From the cell containing the given text, extract its center point as (X, Y) coordinate. 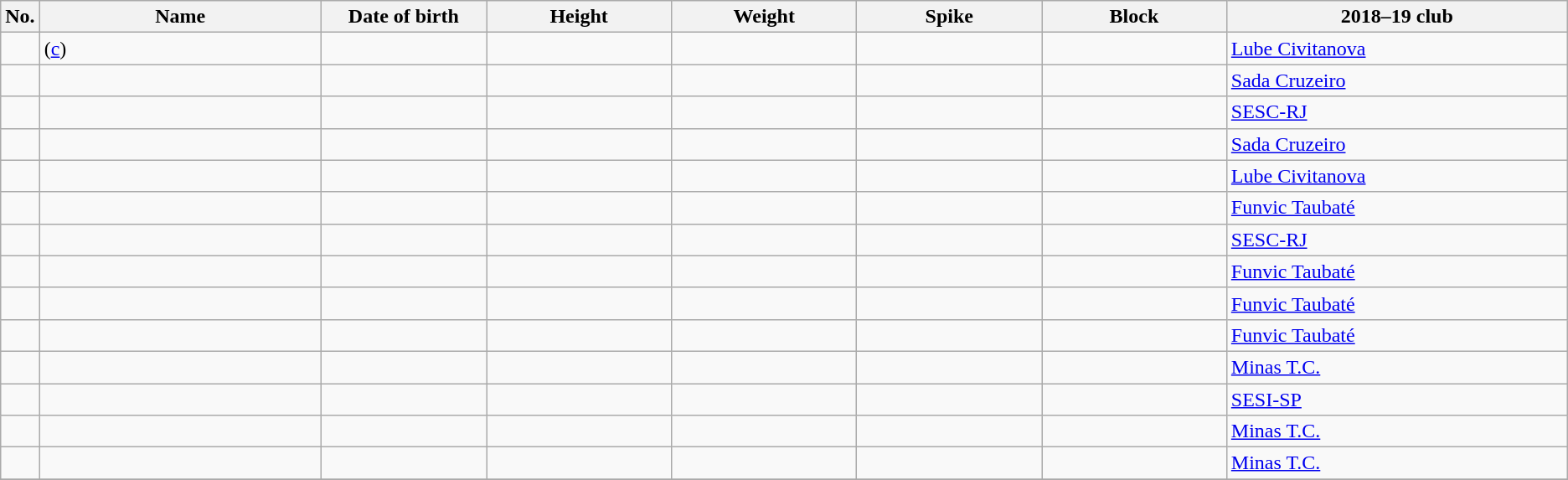
Weight (764, 17)
No. (20, 17)
Date of birth (404, 17)
Block (1134, 17)
Height (578, 17)
(c) (180, 49)
Spike (950, 17)
Name (180, 17)
SESI-SP (1397, 400)
2018–19 club (1397, 17)
